Find where the given text appears and provide that cell's center as (X, Y) coordinate. 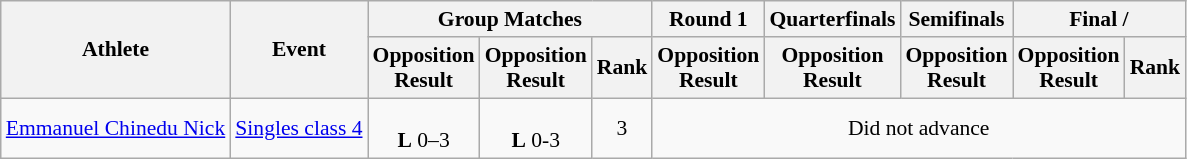
Emmanuel Chinedu Nick (116, 128)
Singles class 4 (298, 128)
Round 1 (708, 19)
Group Matches (510, 19)
Semifinals (956, 19)
L 0–3 (424, 128)
Event (298, 50)
Did not advance (918, 128)
L 0-3 (536, 128)
Quarterfinals (832, 19)
Final / (1100, 19)
3 (622, 128)
Athlete (116, 50)
